Locate the cell with the specified text and output its (x, y) center coordinate. 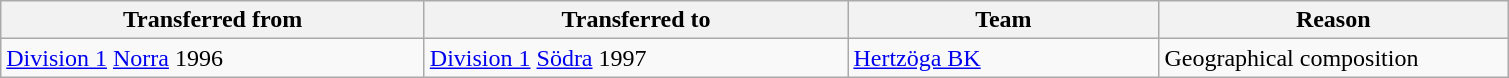
Geographical composition (1334, 58)
Division 1 Norra 1996 (213, 58)
Team (1004, 20)
Reason (1334, 20)
Hertzöga BK (1004, 58)
Transferred to (636, 20)
Division 1 Södra 1997 (636, 58)
Transferred from (213, 20)
